Provide the [X, Y] coordinate of the cell's center where the given text is located.  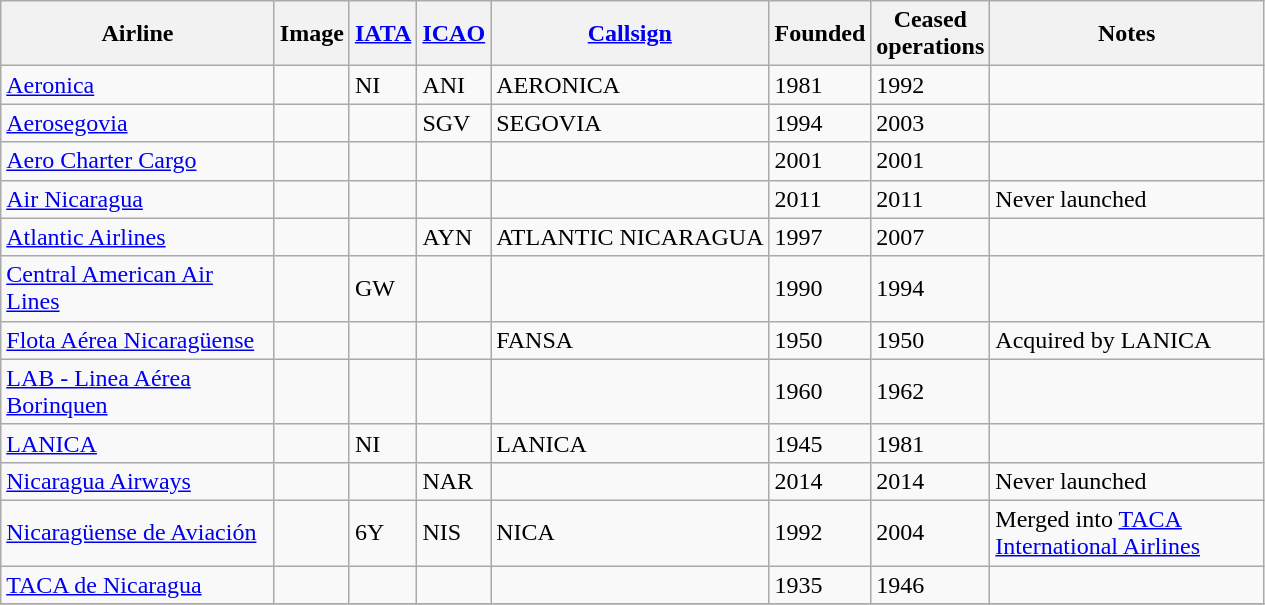
2007 [930, 237]
1960 [820, 392]
SEGOVIA [630, 123]
1946 [930, 585]
Callsign [630, 34]
Merged into TACA International Airlines [1127, 532]
Notes [1127, 34]
FANSA [630, 340]
NICA [630, 532]
2003 [930, 123]
6Y [383, 532]
SGV [454, 123]
Flota Aérea Nicaragüense [138, 340]
1935 [820, 585]
AYN [454, 237]
Aero Charter Cargo [138, 161]
NIS [454, 532]
ATLANTIC NICARAGUA [630, 237]
LAB - Linea Aérea Borinquen [138, 392]
AERONICA [630, 85]
Air Nicaragua [138, 199]
2004 [930, 532]
Atlantic Airlines [138, 237]
IATA [383, 34]
ICAO [454, 34]
TACA de Nicaragua [138, 585]
1945 [820, 443]
Acquired by LANICA [1127, 340]
Aerosegovia [138, 123]
ANI [454, 85]
1962 [930, 392]
1997 [820, 237]
Central American Air Lines [138, 288]
Image [312, 34]
Airline [138, 34]
Founded [820, 34]
NAR [454, 481]
1990 [820, 288]
Aeronica [138, 85]
Nicaragua Airways [138, 481]
Nicaragüense de Aviación [138, 532]
GW [383, 288]
Ceasedoperations [930, 34]
